Output the (x, y) coordinate of the center of the cell containing the given text.  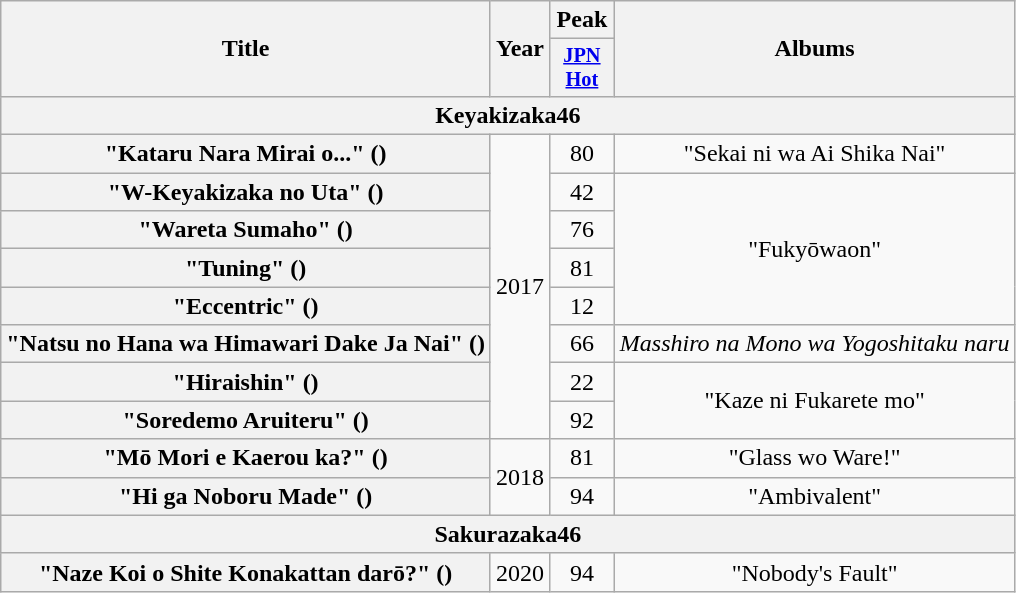
12 (582, 306)
"Wareta Sumaho" () (246, 230)
2018 (520, 477)
"Kaze ni Fukarete mo" (814, 401)
42 (582, 192)
76 (582, 230)
Peak (582, 20)
"Fukyōwaon" (814, 249)
"Ambivalent" (814, 496)
Sakurazaka46 (508, 534)
"Natsu no Hana wa Himawari Dake Ja Nai" () (246, 344)
"Kataru Nara Mirai o..." () (246, 154)
66 (582, 344)
"Tuning" () (246, 268)
"Hiraishin" () (246, 382)
"Mō Mori e Kaerou ka?" () (246, 458)
"Naze Koi o Shite Konakattan darō?" () (246, 572)
"Soredemo Aruiteru" () (246, 420)
"W-Keyakizaka no Uta" () (246, 192)
2020 (520, 572)
Year (520, 49)
"Hi ga Noboru Made" () (246, 496)
Masshiro na Mono wa Yogoshitaku naru (814, 344)
80 (582, 154)
92 (582, 420)
"Nobody's Fault" (814, 572)
Keyakizaka46 (508, 115)
Title (246, 49)
"Sekai ni wa Ai Shika Nai" (814, 154)
22 (582, 382)
2017 (520, 287)
"Glass wo Ware!" (814, 458)
"Eccentric" () (246, 306)
JPNHot (582, 68)
Albums (814, 49)
